Pinpoint the cell where the given text exists, returning its (X, Y) midpoint coordinate. 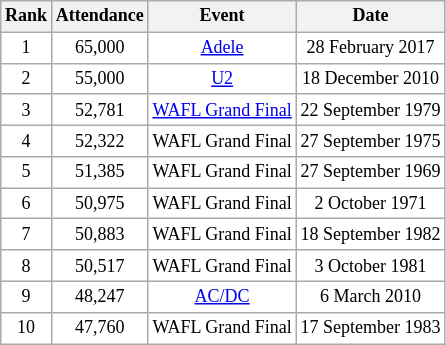
1 (26, 48)
65,000 (100, 48)
Event (222, 16)
Date (370, 16)
55,000 (100, 78)
U2 (222, 78)
2 (26, 78)
10 (26, 328)
47,760 (100, 328)
6 (26, 204)
52,781 (100, 110)
28 February 2017 (370, 48)
27 September 1975 (370, 140)
5 (26, 172)
9 (26, 296)
48,247 (100, 296)
18 December 2010 (370, 78)
52,322 (100, 140)
51,385 (100, 172)
Attendance (100, 16)
3 October 1981 (370, 266)
8 (26, 266)
22 September 1979 (370, 110)
Rank (26, 16)
Adele (222, 48)
AC/DC (222, 296)
50,883 (100, 234)
2 October 1971 (370, 204)
3 (26, 110)
18 September 1982 (370, 234)
7 (26, 234)
6 March 2010 (370, 296)
17 September 1983 (370, 328)
50,517 (100, 266)
27 September 1969 (370, 172)
4 (26, 140)
50,975 (100, 204)
